Find where the given text appears and provide that cell's center as (x, y) coordinate. 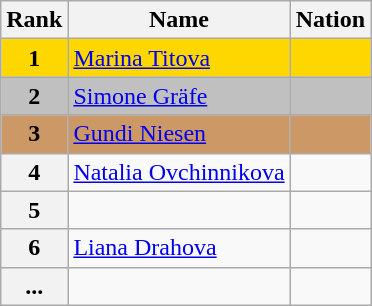
Simone Gräfe (179, 96)
Marina Titova (179, 58)
1 (34, 58)
4 (34, 172)
6 (34, 248)
... (34, 286)
2 (34, 96)
Name (179, 20)
3 (34, 134)
Gundi Niesen (179, 134)
Liana Drahova (179, 248)
Nation (330, 20)
Natalia Ovchinnikova (179, 172)
5 (34, 210)
Rank (34, 20)
